Provide the [X, Y] coordinate of the cell's center where the given text is located.  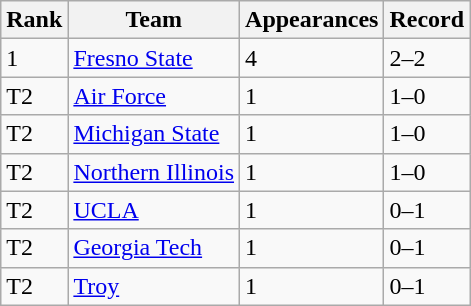
Northern Illinois [154, 172]
Troy [154, 286]
4 [312, 58]
Rank [34, 20]
Georgia Tech [154, 248]
Team [154, 20]
UCLA [154, 210]
Appearances [312, 20]
2–2 [427, 58]
Fresno State [154, 58]
Air Force [154, 96]
Michigan State [154, 134]
Record [427, 20]
